Search for the cell housing the specified text and yield its (x, y) center coordinate. 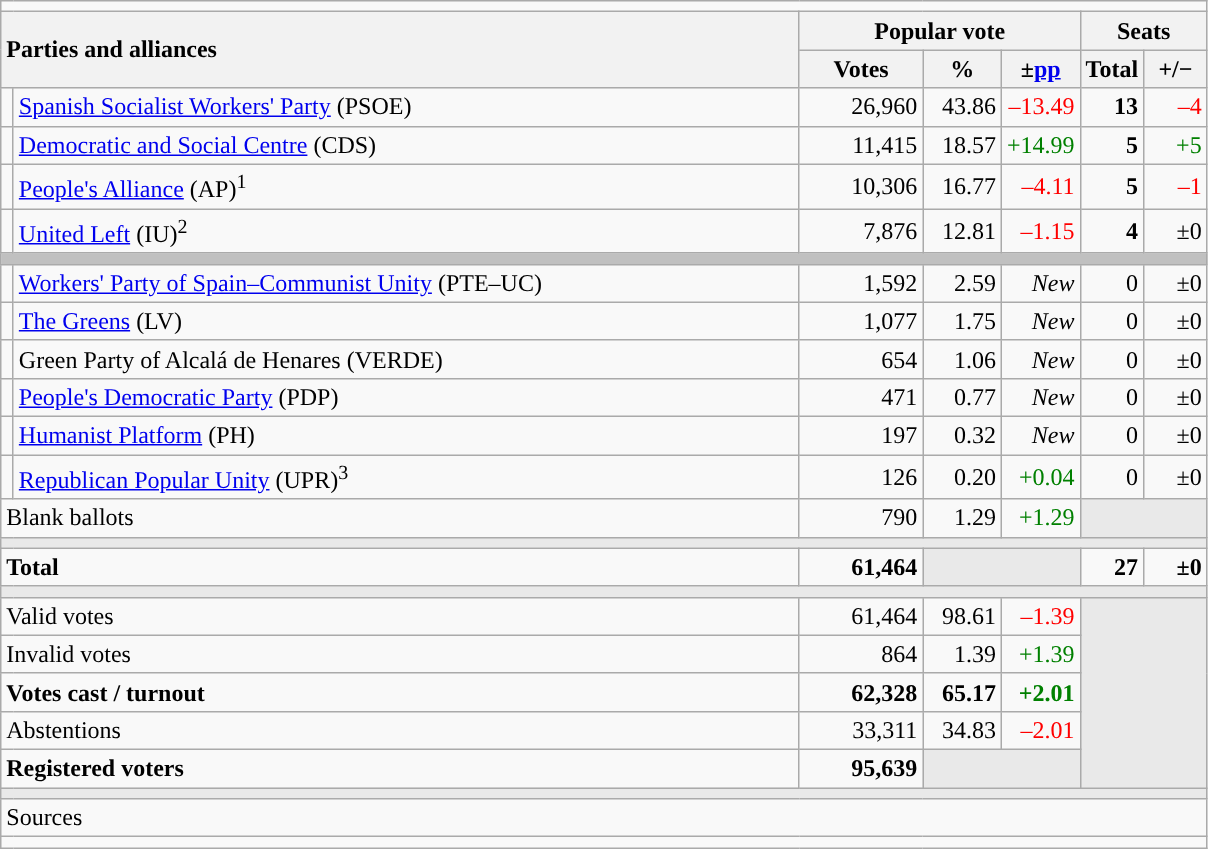
Humanist Platform (PH) (406, 435)
Parties and alliances (400, 50)
–1.39 (1040, 616)
Green Party of Alcalá de Henares (VERDE) (406, 359)
1.29 (962, 518)
471 (861, 397)
2.59 (962, 283)
Democratic and Social Centre (CDS) (406, 145)
26,960 (861, 107)
126 (861, 478)
–1.15 (1040, 232)
4 (1112, 232)
197 (861, 435)
People's Alliance (AP)1 (406, 186)
18.57 (962, 145)
% (962, 69)
0.77 (962, 397)
–2.01 (1040, 731)
Blank ballots (400, 518)
65.17 (962, 692)
+/− (1176, 69)
Popular vote (940, 31)
Votes (861, 69)
+14.99 (1040, 145)
Valid votes (400, 616)
+2.01 (1040, 692)
Invalid votes (400, 654)
United Left (IU)2 (406, 232)
Registered voters (400, 769)
+0.04 (1040, 478)
13 (1112, 107)
11,415 (861, 145)
27 (1112, 567)
Workers' Party of Spain–Communist Unity (PTE–UC) (406, 283)
1.06 (962, 359)
–1 (1176, 186)
Spanish Socialist Workers' Party (PSOE) (406, 107)
+5 (1176, 145)
0.20 (962, 478)
43.86 (962, 107)
790 (861, 518)
16.77 (962, 186)
0.32 (962, 435)
1.39 (962, 654)
±pp (1040, 69)
Votes cast / turnout (400, 692)
62,328 (861, 692)
34.83 (962, 731)
Republican Popular Unity (UPR)3 (406, 478)
People's Democratic Party (PDP) (406, 397)
10,306 (861, 186)
1,077 (861, 321)
The Greens (LV) (406, 321)
12.81 (962, 232)
98.61 (962, 616)
95,639 (861, 769)
Abstentions (400, 731)
–4 (1176, 107)
+1.39 (1040, 654)
+1.29 (1040, 518)
654 (861, 359)
33,311 (861, 731)
7,876 (861, 232)
1.75 (962, 321)
–4.11 (1040, 186)
Seats (1144, 31)
864 (861, 654)
–13.49 (1040, 107)
1,592 (861, 283)
Sources (604, 818)
